Return the (X, Y) coordinate for the center point of the cell that contains the specified text.  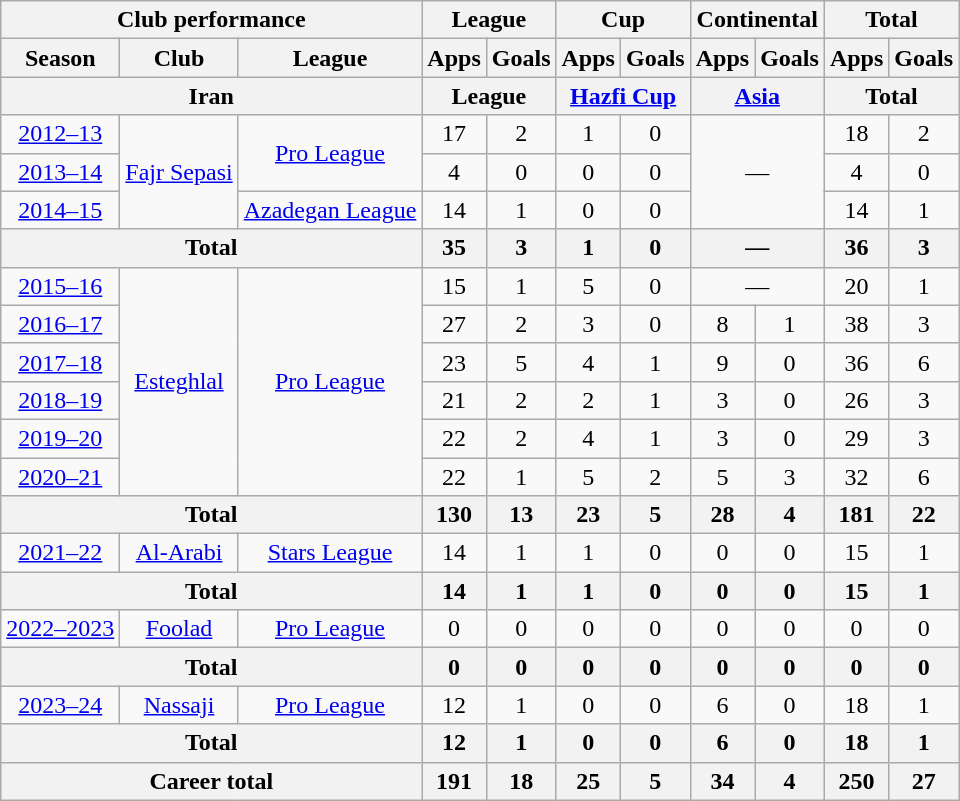
21 (454, 400)
Club (179, 58)
191 (454, 781)
Al-Arabi (179, 553)
Season (60, 58)
29 (856, 438)
2018–19 (60, 400)
2021–22 (60, 553)
2020–21 (60, 477)
Nassaji (179, 705)
2023–24 (60, 705)
181 (856, 515)
Stars League (330, 553)
2016–17 (60, 324)
Foolad (179, 629)
25 (588, 781)
2017–18 (60, 362)
2019–20 (60, 438)
250 (856, 781)
32 (856, 477)
35 (454, 248)
2012–13 (60, 134)
8 (722, 324)
9 (722, 362)
34 (722, 781)
2013–14 (60, 172)
2015–16 (60, 286)
26 (856, 400)
28 (722, 515)
13 (521, 515)
Asia (757, 96)
Cup (623, 20)
130 (454, 515)
Azadegan League (330, 210)
Hazfi Cup (623, 96)
Iran (212, 96)
Career total (212, 781)
2022–2023 (60, 629)
20 (856, 286)
Club performance (212, 20)
Esteghlal (179, 381)
38 (856, 324)
Fajr Sepasi (179, 172)
17 (454, 134)
Continental (757, 20)
2014–15 (60, 210)
